Locate the cell with the specified text and output its (X, Y) center coordinate. 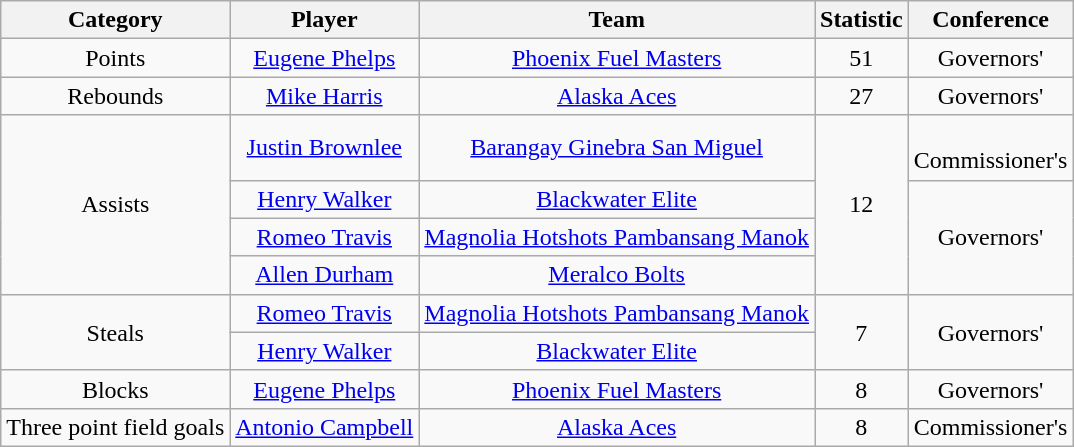
Mike Harris (324, 96)
Team (617, 20)
51 (861, 58)
Barangay Ginebra San Miguel (617, 148)
Justin Brownlee (324, 148)
Category (116, 20)
Points (116, 58)
Player (324, 20)
27 (861, 96)
Steals (116, 332)
12 (861, 204)
Antonio Campbell (324, 427)
Three point field goals (116, 427)
Blocks (116, 389)
Rebounds (116, 96)
Allen Durham (324, 275)
Conference (990, 20)
Assists (116, 204)
7 (861, 332)
Statistic (861, 20)
Meralco Bolts (617, 275)
